Scan for the cell matching the given text and deliver its [x, y] coordinate at center. 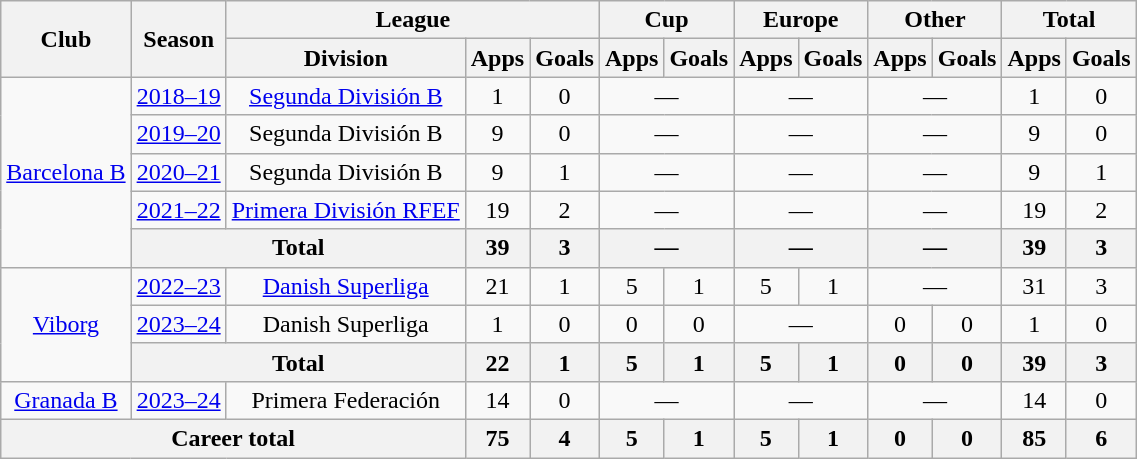
2020–21 [178, 172]
Granada B [66, 400]
Primera División RFEF [346, 210]
75 [497, 438]
2021–22 [178, 210]
Division [346, 58]
22 [497, 362]
Viborg [66, 324]
League [412, 20]
Primera Federación [346, 400]
Club [66, 39]
Career total [234, 438]
Other [935, 20]
4 [565, 438]
31 [1034, 286]
Cup [666, 20]
2018–19 [178, 96]
21 [497, 286]
6 [1101, 438]
2022–23 [178, 286]
85 [1034, 438]
2019–20 [178, 134]
Barcelona B [66, 172]
Europe [801, 20]
Season [178, 39]
